Output the (X, Y) coordinate of the center of the cell containing the given text.  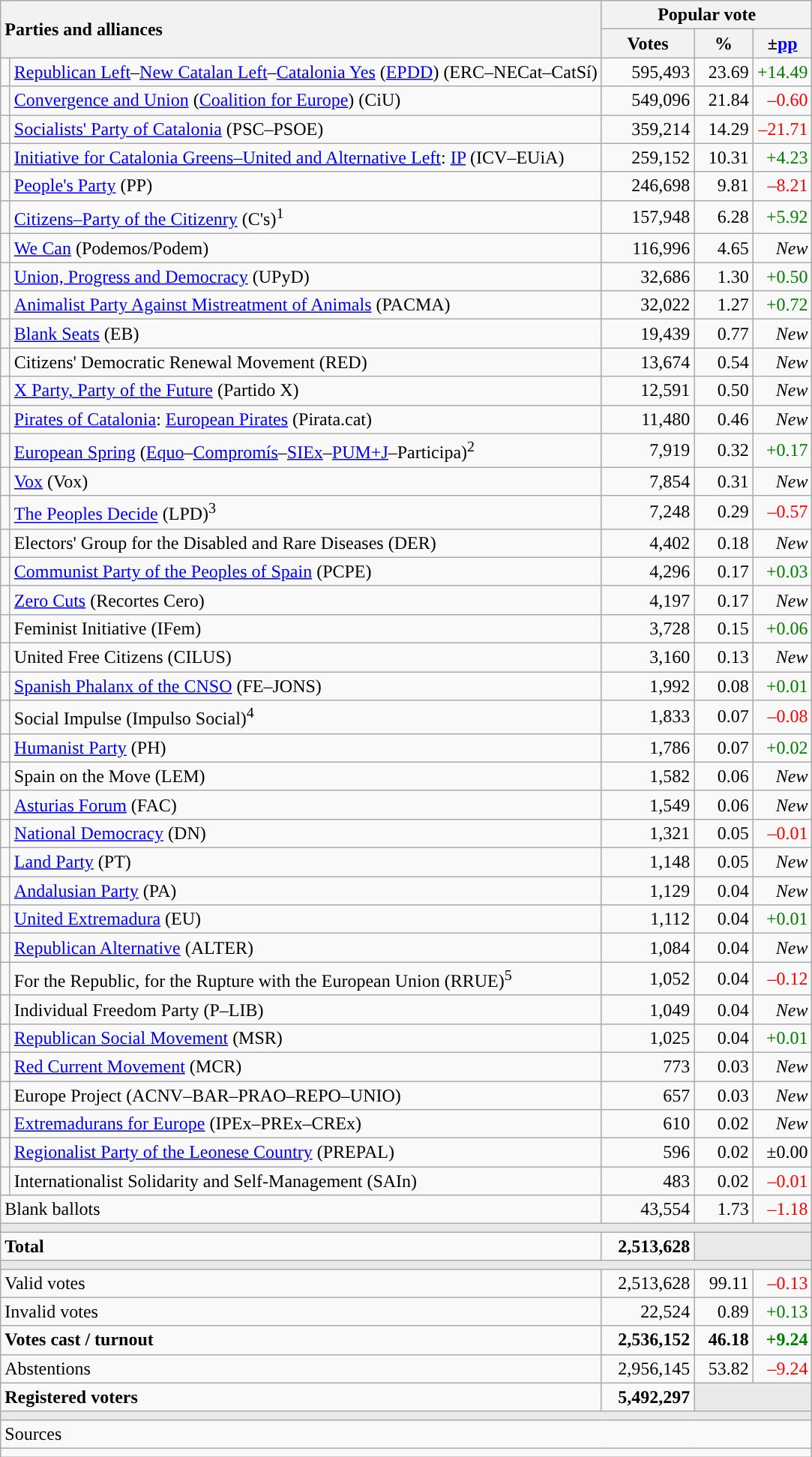
±pp (783, 43)
1.27 (724, 305)
246,698 (648, 186)
12,591 (648, 391)
1.30 (724, 277)
7,248 (648, 513)
11,480 (648, 419)
Registered voters (301, 1397)
483 (648, 1181)
0.31 (724, 481)
Zero Cuts (Recortes Cero) (306, 600)
19,439 (648, 334)
595,493 (648, 72)
1,549 (648, 805)
1,582 (648, 776)
0.13 (724, 658)
5,492,297 (648, 1397)
–8.21 (783, 186)
% (724, 43)
–0.60 (783, 100)
Pirates of Catalonia: European Pirates (Pirata.cat) (306, 419)
Electors' Group for the Disabled and Rare Diseases (DER) (306, 543)
Extremadurans for Europe (IPEx–PREx–CREx) (306, 1124)
99.11 (724, 1283)
Humanist Party (PH) (306, 748)
Votes cast / turnout (301, 1340)
116,996 (648, 248)
657 (648, 1096)
Spain on the Move (LEM) (306, 776)
Social Impulse (Impulso Social)4 (306, 717)
549,096 (648, 100)
Total (301, 1246)
1.73 (724, 1210)
X Party, Party of the Future (Partido X) (306, 391)
1,025 (648, 1038)
2,956,145 (648, 1369)
+0.50 (783, 277)
0.54 (724, 362)
2,536,152 (648, 1340)
Popular vote (706, 15)
–0.57 (783, 513)
9.81 (724, 186)
0.18 (724, 543)
Asturias Forum (FAC) (306, 805)
4,197 (648, 600)
1,148 (648, 862)
4,402 (648, 543)
0.08 (724, 686)
0.89 (724, 1312)
±0.00 (783, 1153)
23.69 (724, 72)
Europe Project (ACNV–BAR–PRAO–REPO–UNIO) (306, 1096)
1,112 (648, 919)
Union, Progress and Democracy (UPyD) (306, 277)
259,152 (648, 157)
1,833 (648, 717)
National Democracy (DN) (306, 833)
10.31 (724, 157)
0.32 (724, 450)
+9.24 (783, 1340)
1,786 (648, 748)
1,992 (648, 686)
Convergence and Union (Coalition for Europe) (CiU) (306, 100)
0.29 (724, 513)
–21.71 (783, 129)
Parties and alliances (301, 29)
359,214 (648, 129)
3,160 (648, 658)
+0.13 (783, 1312)
Feminist Initiative (IFem) (306, 629)
Andalusian Party (PA) (306, 891)
Initiative for Catalonia Greens–United and Alternative Left: IP (ICV–EUiA) (306, 157)
United Extremadura (EU) (306, 919)
Vox (Vox) (306, 481)
+0.02 (783, 748)
1,321 (648, 833)
For the Republic, for the Rupture with the European Union (RRUE)5 (306, 979)
3,728 (648, 629)
610 (648, 1124)
Internationalist Solidarity and Self-Management (SAIn) (306, 1181)
21.84 (724, 100)
+14.49 (783, 72)
People's Party (PP) (306, 186)
32,686 (648, 277)
53.82 (724, 1369)
+4.23 (783, 157)
Votes (648, 43)
Citizens' Democratic Renewal Movement (RED) (306, 362)
–0.13 (783, 1283)
+0.03 (783, 571)
Animalist Party Against Mistreatment of Animals (PACMA) (306, 305)
–1.18 (783, 1210)
Socialists' Party of Catalonia (PSC–PSOE) (306, 129)
Regionalist Party of the Leonese Country (PREPAL) (306, 1153)
Republican Left–New Catalan Left–Catalonia Yes (EPDD) (ERC–NECat–CatSí) (306, 72)
Abstentions (301, 1369)
Republican Alternative (ALTER) (306, 948)
United Free Citizens (CILUS) (306, 658)
Communist Party of the Peoples of Spain (PCPE) (306, 571)
We Can (Podemos/Podem) (306, 248)
European Spring (Equo–Compromís–SIEx–PUM+J–Participa)2 (306, 450)
+0.17 (783, 450)
22,524 (648, 1312)
43,554 (648, 1210)
596 (648, 1153)
+0.72 (783, 305)
4,296 (648, 571)
46.18 (724, 1340)
0.77 (724, 334)
Blank ballots (301, 1210)
Spanish Phalanx of the CNSO (FE–JONS) (306, 686)
–9.24 (783, 1369)
Citizens–Party of the Citizenry (C's)1 (306, 217)
Republican Social Movement (MSR) (306, 1038)
32,022 (648, 305)
The Peoples Decide (LPD)3 (306, 513)
4.65 (724, 248)
–0.08 (783, 717)
Valid votes (301, 1283)
14.29 (724, 129)
Land Party (PT) (306, 862)
Red Current Movement (MCR) (306, 1066)
+5.92 (783, 217)
1,129 (648, 891)
7,919 (648, 450)
1,084 (648, 948)
157,948 (648, 217)
Sources (406, 1434)
0.46 (724, 419)
1,049 (648, 1009)
7,854 (648, 481)
0.15 (724, 629)
Blank Seats (EB) (306, 334)
773 (648, 1066)
Invalid votes (301, 1312)
1,052 (648, 979)
Individual Freedom Party (P–LIB) (306, 1009)
–0.12 (783, 979)
0.50 (724, 391)
6.28 (724, 217)
13,674 (648, 362)
+0.06 (783, 629)
